From the cell containing the given text, extract its center point as [X, Y] coordinate. 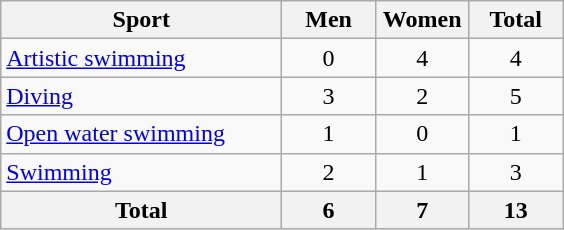
Artistic swimming [142, 58]
Women [422, 20]
Open water swimming [142, 134]
7 [422, 210]
6 [329, 210]
5 [516, 96]
13 [516, 210]
Men [329, 20]
Diving [142, 96]
Sport [142, 20]
Swimming [142, 172]
